Determine the [x, y] coordinate at the center of the cell enclosing the given text.  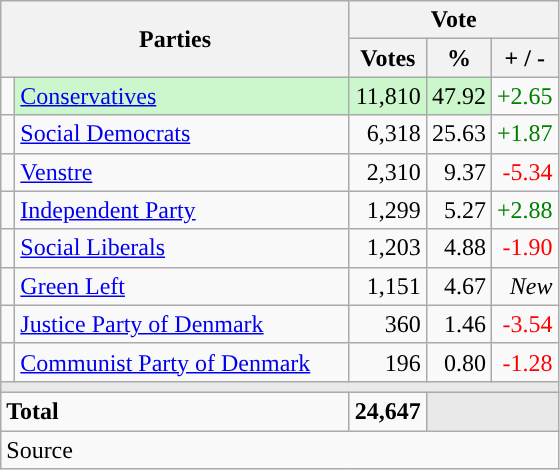
Social Liberals [182, 248]
1.46 [458, 324]
Source [280, 449]
-1.28 [524, 362]
-5.34 [524, 172]
Conservatives [182, 96]
+2.65 [524, 96]
4.88 [458, 248]
% [458, 58]
24,647 [388, 411]
2,310 [388, 172]
-3.54 [524, 324]
6,318 [388, 134]
4.67 [458, 286]
0.80 [458, 362]
+2.88 [524, 210]
11,810 [388, 96]
5.27 [458, 210]
Independent Party [182, 210]
1,299 [388, 210]
25.63 [458, 134]
360 [388, 324]
9.37 [458, 172]
+ / - [524, 58]
Justice Party of Denmark [182, 324]
Communist Party of Denmark [182, 362]
Venstre [182, 172]
47.92 [458, 96]
Parties [176, 39]
-1.90 [524, 248]
New [524, 286]
+1.87 [524, 134]
Total [176, 411]
1,151 [388, 286]
1,203 [388, 248]
Vote [454, 20]
Votes [388, 58]
Social Democrats [182, 134]
Green Left [182, 286]
196 [388, 362]
